From the cell containing the given text, extract its center point as (x, y) coordinate. 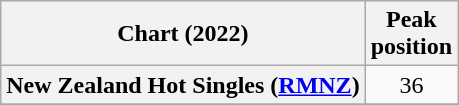
Chart (2022) (183, 34)
Peakposition (411, 34)
36 (411, 85)
New Zealand Hot Singles (RMNZ) (183, 85)
